Find where the given text appears and provide that cell's center as (X, Y) coordinate. 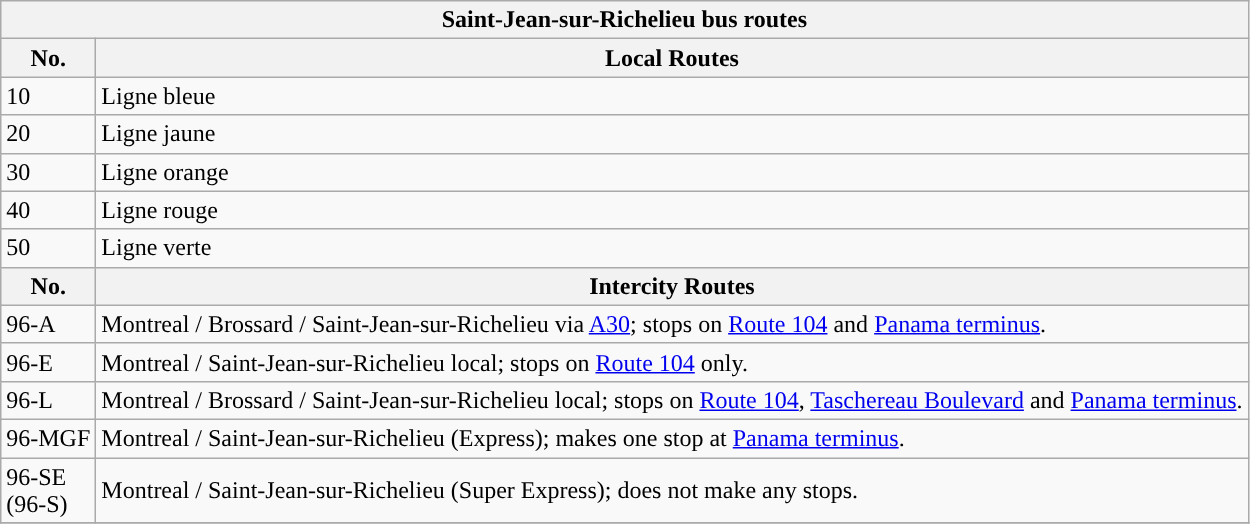
Montreal / Saint-Jean-sur-Richelieu (Express); makes one stop at Panama terminus. (672, 438)
10 (48, 96)
Ligne orange (672, 172)
50 (48, 248)
96-E (48, 362)
96-MGF (48, 438)
Montreal / Saint-Jean-sur-Richelieu local; stops on Route 104 only. (672, 362)
Saint-Jean-sur-Richelieu bus routes (624, 20)
Ligne jaune (672, 134)
96-SE(96-S) (48, 490)
20 (48, 134)
30 (48, 172)
96-A (48, 324)
Montreal / Brossard / Saint-Jean-sur-Richelieu via A30; stops on Route 104 and Panama terminus. (672, 324)
Montreal / Brossard / Saint-Jean-sur-Richelieu local; stops on Route 104, Taschereau Boulevard and Panama terminus. (672, 400)
Ligne bleue (672, 96)
Ligne verte (672, 248)
Ligne rouge (672, 210)
Montreal / Saint-Jean-sur-Richelieu (Super Express); does not make any stops. (672, 490)
Intercity Routes (672, 286)
40 (48, 210)
Local Routes (672, 58)
96-L (48, 400)
